Output the (X, Y) coordinate of the center of the cell containing the given text.  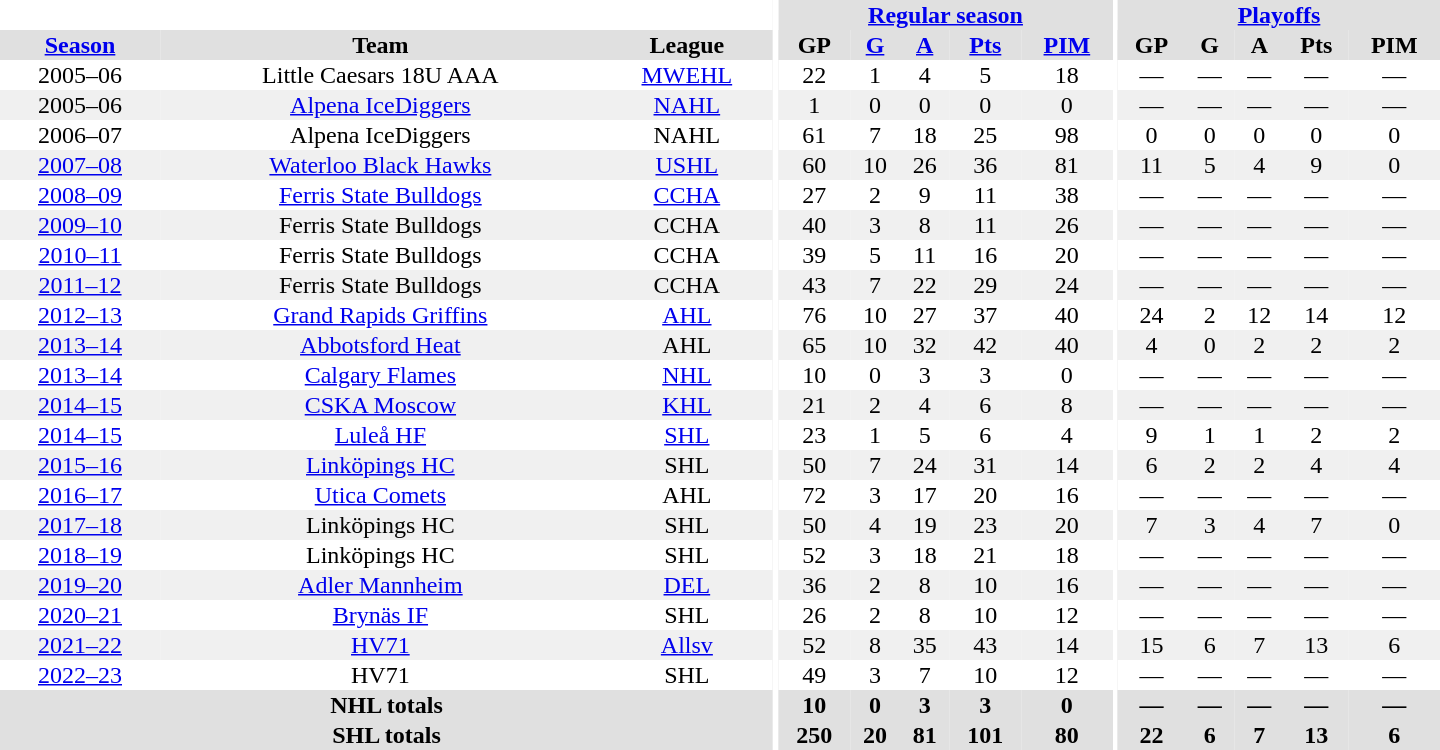
KHL (687, 405)
31 (985, 465)
98 (1066, 135)
15 (1152, 645)
29 (985, 285)
2018–19 (80, 555)
72 (814, 495)
2011–12 (80, 285)
2015–16 (80, 465)
2020–21 (80, 615)
60 (814, 165)
Grand Rapids Griffins (380, 315)
Season (80, 45)
2019–20 (80, 585)
2008–09 (80, 195)
NHL totals (386, 705)
101 (985, 735)
Little Caesars 18U AAA (380, 75)
Playoffs (1279, 15)
17 (925, 495)
76 (814, 315)
Luleå HF (380, 435)
32 (925, 345)
2006–07 (80, 135)
2009–10 (80, 225)
SHL totals (386, 735)
42 (985, 345)
39 (814, 255)
DEL (687, 585)
2016–17 (80, 495)
MWEHL (687, 75)
CSKA Moscow (380, 405)
250 (814, 735)
Waterloo Black Hawks (380, 165)
Adler Mannheim (380, 585)
Allsv (687, 645)
19 (925, 525)
61 (814, 135)
25 (985, 135)
Abbotsford Heat (380, 345)
Team (380, 45)
65 (814, 345)
49 (814, 675)
Brynäs IF (380, 615)
League (687, 45)
Utica Comets (380, 495)
38 (1066, 195)
USHL (687, 165)
2021–22 (80, 645)
80 (1066, 735)
Calgary Flames (380, 375)
2022–23 (80, 675)
2007–08 (80, 165)
37 (985, 315)
35 (925, 645)
2010–11 (80, 255)
2012–13 (80, 315)
2017–18 (80, 525)
NHL (687, 375)
Regular season (945, 15)
